Find where the given text appears and provide that cell's center as [X, Y] coordinate. 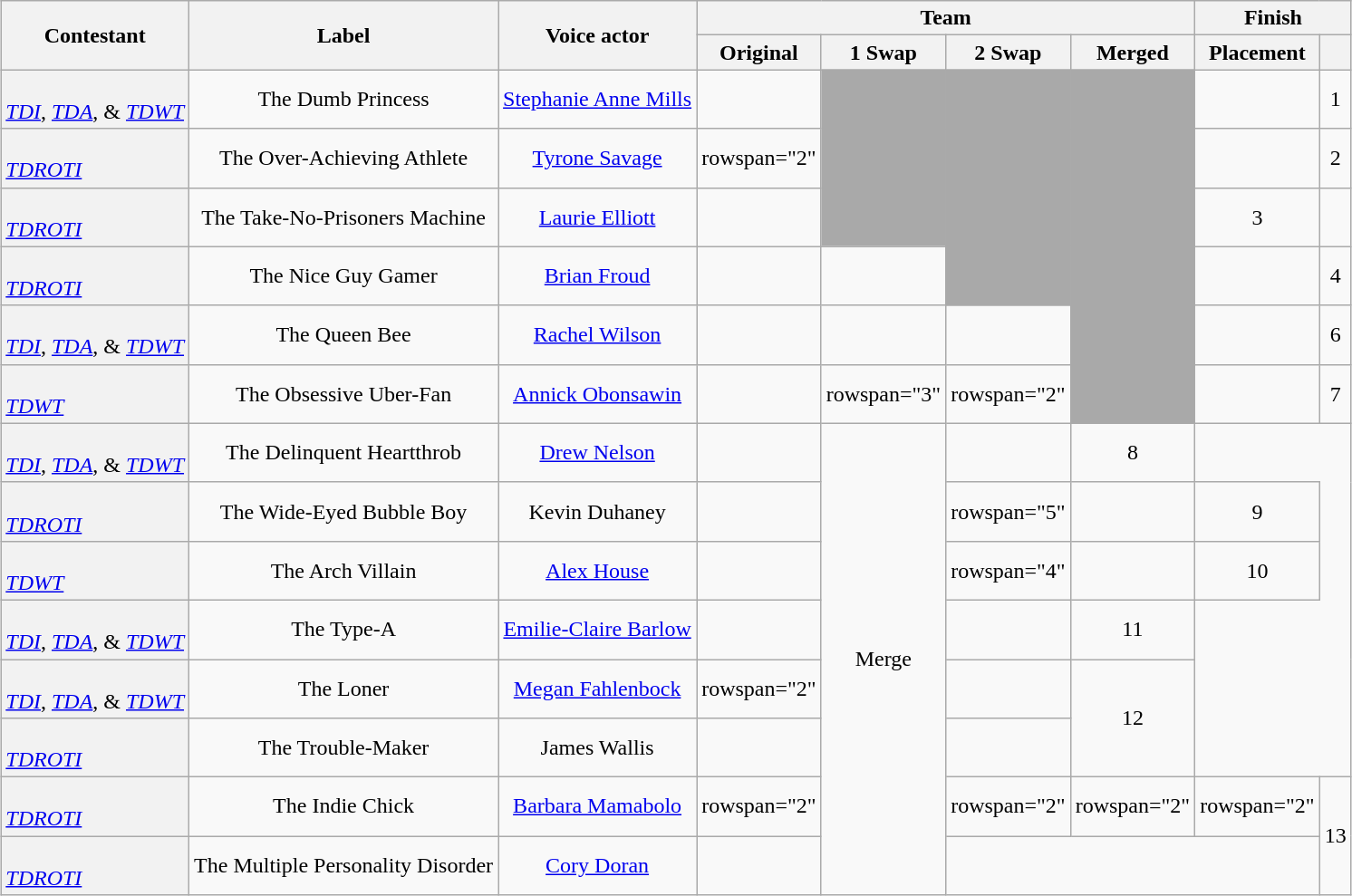
The Queen Bee [344, 335]
Label [344, 35]
Megan Fahlenbock [598, 689]
The Over-Achieving Athlete [344, 158]
Drew Nelson [598, 453]
Contestant [95, 35]
The Obsessive Uber-Fan [344, 393]
4 [1336, 275]
Team [946, 18]
Placement [1258, 53]
The Type-A [344, 629]
The Wide-Eyed Bubble Boy [344, 511]
The Multiple Personality Disorder [344, 866]
rowspan="5" [1009, 511]
Brian Froud [598, 275]
11 [1133, 629]
10 [1258, 571]
Kevin Duhaney [598, 511]
Alex House [598, 571]
The Take-No-Prisoners Machine [344, 217]
7 [1336, 393]
The Loner [344, 689]
Barbara Mamabolo [598, 806]
rowspan="4" [1009, 571]
Stephanie Anne Mills [598, 100]
2 Swap [1009, 53]
Finish [1274, 18]
The Indie Chick [344, 806]
rowspan="3" [884, 393]
The Nice Guy Gamer [344, 275]
The Delinquent Heartthrob [344, 453]
The Arch Villain [344, 571]
The Trouble-Maker [344, 748]
1 Swap [884, 53]
Tyrone Savage [598, 158]
The Dumb Princess [344, 100]
James Wallis [598, 748]
9 [1258, 511]
Annick Obonsawin [598, 393]
Rachel Wilson [598, 335]
8 [1133, 453]
6 [1336, 335]
Merged [1133, 53]
1 [1336, 100]
Voice actor [598, 35]
Cory Doran [598, 866]
Merge [884, 659]
2 [1336, 158]
Emilie-Claire Barlow [598, 629]
Original [759, 53]
12 [1133, 718]
3 [1258, 217]
13 [1336, 836]
Laurie Elliott [598, 217]
